Scan for the cell matching the given text and deliver its (X, Y) coordinate at center. 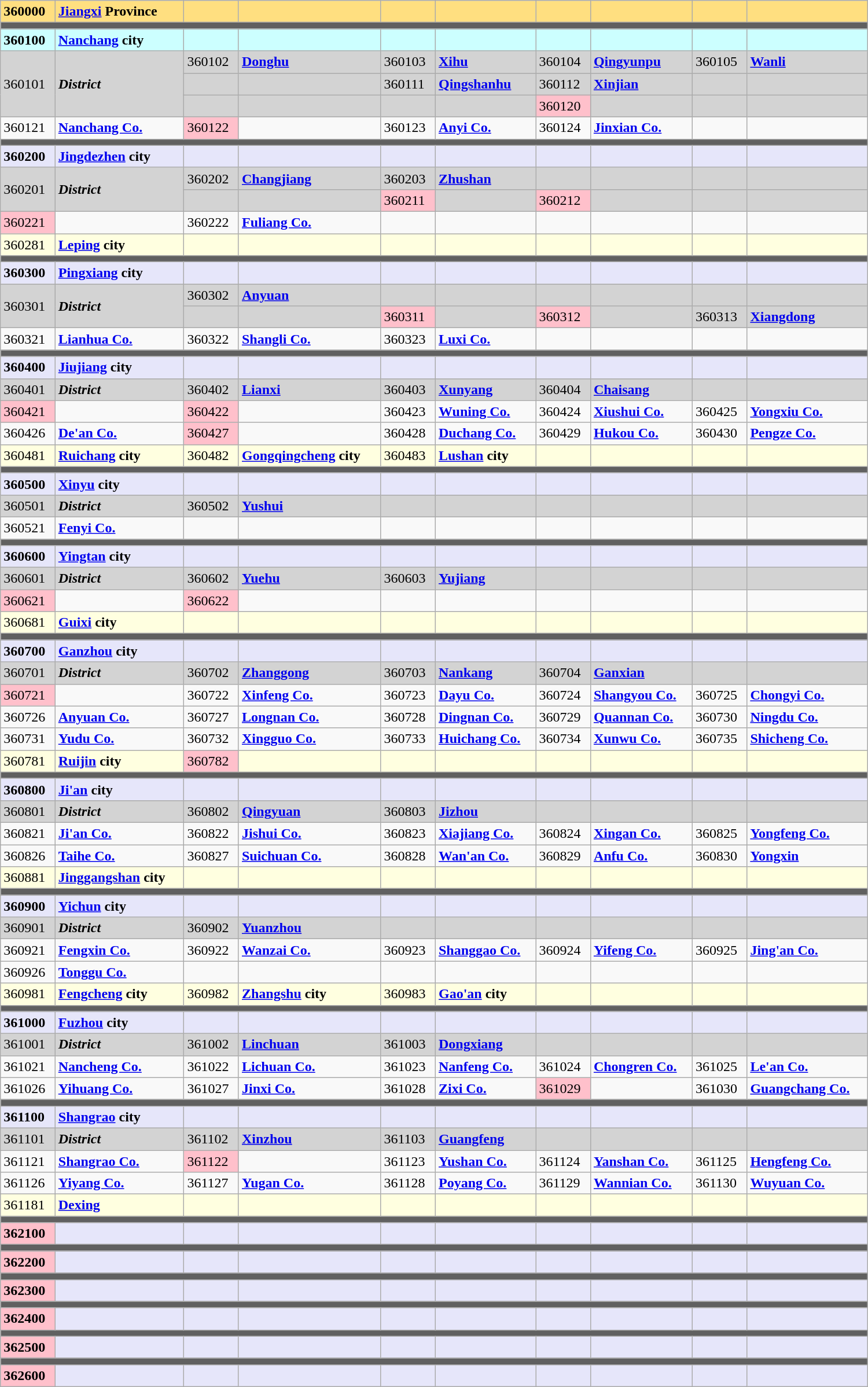
Yihuang Co. (119, 1088)
Shanggao Co. (485, 950)
Zhangshu city (309, 994)
Gongqingcheng city (309, 455)
Poyang Co. (485, 1183)
Nancheng Co. (119, 1066)
360425 (719, 411)
360923 (408, 950)
360601 (28, 579)
360802 (211, 811)
Xiushui Co. (641, 411)
361022 (211, 1066)
Jizhou (485, 811)
Yiyang Co. (119, 1183)
360203 (408, 178)
360725 (719, 695)
361000 (28, 1022)
Xinjian (641, 84)
Fuliang Co. (309, 222)
360900 (28, 906)
360922 (211, 950)
360403 (408, 389)
360721 (28, 695)
360421 (28, 411)
360122 (211, 128)
360901 (28, 928)
361027 (211, 1088)
Guixi city (119, 623)
360212 (563, 200)
Lushan city (485, 455)
360822 (211, 833)
Jingdezhen city (119, 156)
Lichuan Co. (309, 1066)
Jinxian Co. (641, 128)
360402 (211, 389)
361127 (211, 1183)
360500 (28, 484)
360803 (408, 811)
360800 (28, 789)
Anyuan (309, 295)
Qingyuan (309, 811)
360222 (211, 222)
360103 (408, 62)
Yujiang (485, 579)
360925 (719, 950)
Linchuan (309, 1044)
Qingshanhu (485, 84)
360201 (28, 189)
Nanchang Co. (119, 128)
361128 (408, 1183)
Xingan Co. (641, 833)
360312 (563, 317)
361130 (719, 1183)
360211 (408, 200)
360124 (563, 128)
360735 (719, 739)
360727 (211, 717)
360502 (211, 506)
360200 (28, 156)
Huichang Co. (485, 739)
360722 (211, 695)
360501 (28, 506)
360322 (211, 339)
360726 (28, 717)
360404 (563, 389)
Yuehu (309, 579)
360603 (408, 579)
Xinyu city (119, 484)
Wuning Co. (485, 411)
361121 (28, 1161)
360681 (28, 623)
360703 (408, 673)
360202 (211, 178)
Hukou Co. (641, 433)
362300 (28, 1290)
361123 (408, 1161)
361028 (408, 1088)
360313 (719, 317)
Pengze Co. (807, 433)
360311 (408, 317)
Shangrao Co. (119, 1161)
361025 (719, 1066)
Ruichang city (119, 455)
Guangchang Co. (807, 1088)
Xunyang (485, 389)
360824 (563, 833)
360621 (28, 601)
Yanshan Co. (641, 1161)
360302 (211, 295)
360982 (211, 994)
361125 (719, 1161)
Tonggu Co. (119, 972)
Nanchang city (119, 40)
Yifeng Co. (641, 950)
Yongxin (807, 856)
Jinggangshan city (119, 878)
360112 (563, 84)
360424 (563, 411)
Chongyi Co. (807, 695)
362400 (28, 1319)
Ruijin city (119, 761)
361001 (28, 1044)
360921 (28, 950)
360730 (719, 717)
360423 (408, 411)
361103 (408, 1139)
Yongfeng Co. (807, 833)
360781 (28, 761)
360724 (563, 695)
Jinxi Co. (309, 1088)
Xiangdong (807, 317)
Lianxi (309, 389)
Longnan Co. (309, 717)
360401 (28, 389)
360881 (28, 878)
360702 (211, 673)
Fengxin Co. (119, 950)
Wan'an Co. (485, 856)
360701 (28, 673)
Guangfeng (485, 1139)
Zhushan (485, 178)
Xihu (485, 62)
Wuyuan Co. (807, 1183)
361101 (28, 1139)
360729 (563, 717)
360830 (719, 856)
360428 (408, 433)
Jiujiang city (119, 367)
Chongren Co. (641, 1066)
Jishui Co. (309, 833)
Luxi Co. (485, 339)
Yongxiu Co. (807, 411)
Leping city (119, 245)
Fenyi Co. (119, 528)
361023 (408, 1066)
361024 (563, 1066)
Nanfeng Co. (485, 1066)
360101 (28, 84)
360600 (28, 557)
360429 (563, 433)
Fengcheng city (119, 994)
Xiajiang Co. (485, 833)
360983 (408, 994)
361002 (211, 1044)
360281 (28, 245)
360731 (28, 739)
360829 (563, 856)
360704 (563, 673)
Zhanggong (309, 673)
Xinfeng Co. (309, 695)
360700 (28, 651)
360622 (211, 601)
Ganxian (641, 673)
Shangyou Co. (641, 695)
Anyuan Co. (119, 717)
Yuanzhou (309, 928)
Anfu Co. (641, 856)
360826 (28, 856)
Anyi Co. (485, 128)
Wanzai Co. (309, 950)
360482 (211, 455)
Wanli (807, 62)
361129 (563, 1183)
Dingnan Co. (485, 717)
360723 (408, 695)
360430 (719, 433)
Yichun city (119, 906)
360000 (28, 12)
360323 (408, 339)
360300 (28, 273)
361181 (28, 1205)
361102 (211, 1139)
Taihe Co. (119, 856)
360104 (563, 62)
360102 (211, 62)
Xinzhou (309, 1139)
Chaisang (641, 389)
362600 (28, 1375)
Fuzhou city (119, 1022)
360100 (28, 40)
Duchang Co. (485, 433)
360782 (211, 761)
360301 (28, 306)
Le'an Co. (807, 1066)
Yingtan city (119, 557)
Jiangxi Province (119, 12)
360427 (211, 433)
Yugan Co. (309, 1183)
Ningdu Co. (807, 717)
Pingxiang city (119, 273)
360111 (408, 84)
360426 (28, 433)
360221 (28, 222)
361026 (28, 1088)
360801 (28, 811)
361029 (563, 1088)
361030 (719, 1088)
360123 (408, 128)
Xunwu Co. (641, 739)
Dexing (119, 1205)
Shangli Co. (309, 339)
Yushui (309, 506)
360981 (28, 994)
Suichuan Co. (309, 856)
Shangrao city (119, 1117)
Qingyunpu (641, 62)
Zixi Co. (485, 1088)
360120 (563, 106)
Yushan Co. (485, 1161)
Ji'an Co. (119, 833)
360422 (211, 411)
360734 (563, 739)
360733 (408, 739)
360481 (28, 455)
360828 (408, 856)
Hengfeng Co. (807, 1161)
360926 (28, 972)
Shicheng Co. (807, 739)
Nankang (485, 673)
361122 (211, 1161)
360602 (211, 579)
362200 (28, 1262)
360521 (28, 528)
361003 (408, 1044)
De'an Co. (119, 433)
360823 (408, 833)
360902 (211, 928)
362500 (28, 1347)
Dongxiang (485, 1044)
Changjiang (309, 178)
Yudu Co. (119, 739)
360924 (563, 950)
360121 (28, 128)
360105 (719, 62)
Gao'an city (485, 994)
Jing'an Co. (807, 950)
361126 (28, 1183)
360483 (408, 455)
Ji'an city (119, 789)
Donghu (309, 62)
360821 (28, 833)
360400 (28, 367)
360321 (28, 339)
360827 (211, 856)
Wannian Co. (641, 1183)
362100 (28, 1234)
Ganzhou city (119, 651)
Lianhua Co. (119, 339)
Quannan Co. (641, 717)
361021 (28, 1066)
361124 (563, 1161)
361100 (28, 1117)
360728 (408, 717)
360732 (211, 739)
360825 (719, 833)
Xingguo Co. (309, 739)
Dayu Co. (485, 695)
